Capture the cell that displays the provided text and extract its (x, y) central coordinate. 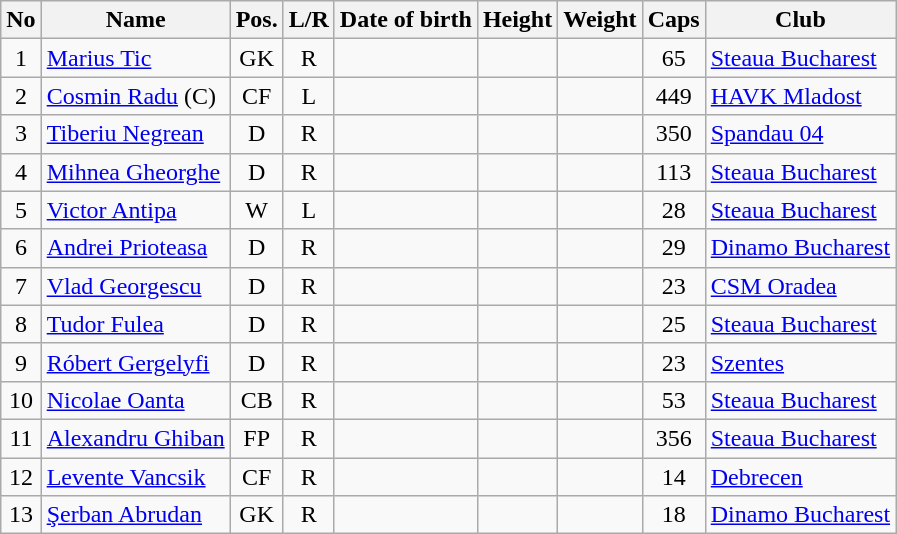
356 (674, 438)
10 (21, 400)
Mihnea Gheorghe (136, 172)
13 (21, 515)
3 (21, 134)
12 (21, 477)
14 (674, 477)
Pos. (256, 20)
4 (21, 172)
53 (674, 400)
8 (21, 324)
Marius Tic (136, 58)
Levente Vancsik (136, 477)
11 (21, 438)
7 (21, 286)
Cosmin Radu (C) (136, 96)
W (256, 210)
28 (674, 210)
5 (21, 210)
113 (674, 172)
No (21, 20)
Name (136, 20)
Szentes (800, 362)
25 (674, 324)
HAVK Mladost (800, 96)
Şerban Abrudan (136, 515)
2 (21, 96)
Spandau 04 (800, 134)
Club (800, 20)
350 (674, 134)
Nicolae Oanta (136, 400)
Alexandru Ghiban (136, 438)
6 (21, 248)
Róbert Gergelyfi (136, 362)
FP (256, 438)
Tudor Fulea (136, 324)
CB (256, 400)
65 (674, 58)
1 (21, 58)
Andrei Prioteasa (136, 248)
Weight (600, 20)
Victor Antipa (136, 210)
18 (674, 515)
Caps (674, 20)
Height (517, 20)
L/R (308, 20)
9 (21, 362)
449 (674, 96)
29 (674, 248)
Tiberiu Negrean (136, 134)
CSM Oradea (800, 286)
Debrecen (800, 477)
Vlad Georgescu (136, 286)
Date of birth (406, 20)
